Identify which cell holds the provided text, then report its [x, y] central coordinate. 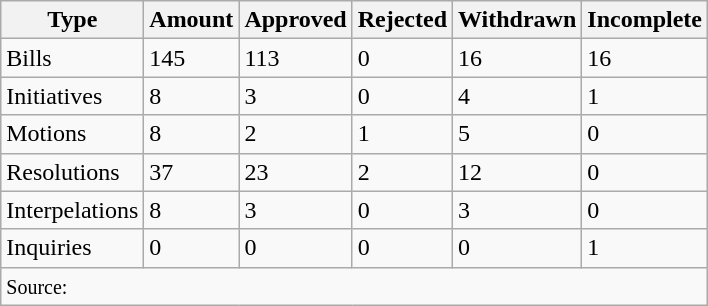
Initiatives [72, 96]
145 [192, 58]
Bills [72, 58]
Resolutions [72, 172]
Source: [354, 286]
Approved [296, 20]
5 [518, 134]
Type [72, 20]
Incomplete [645, 20]
Motions [72, 134]
Withdrawn [518, 20]
Inquiries [72, 248]
23 [296, 172]
Interpelations [72, 210]
Amount [192, 20]
4 [518, 96]
113 [296, 58]
12 [518, 172]
37 [192, 172]
Rejected [402, 20]
